Return [x, y] of the center of cell containing provided text 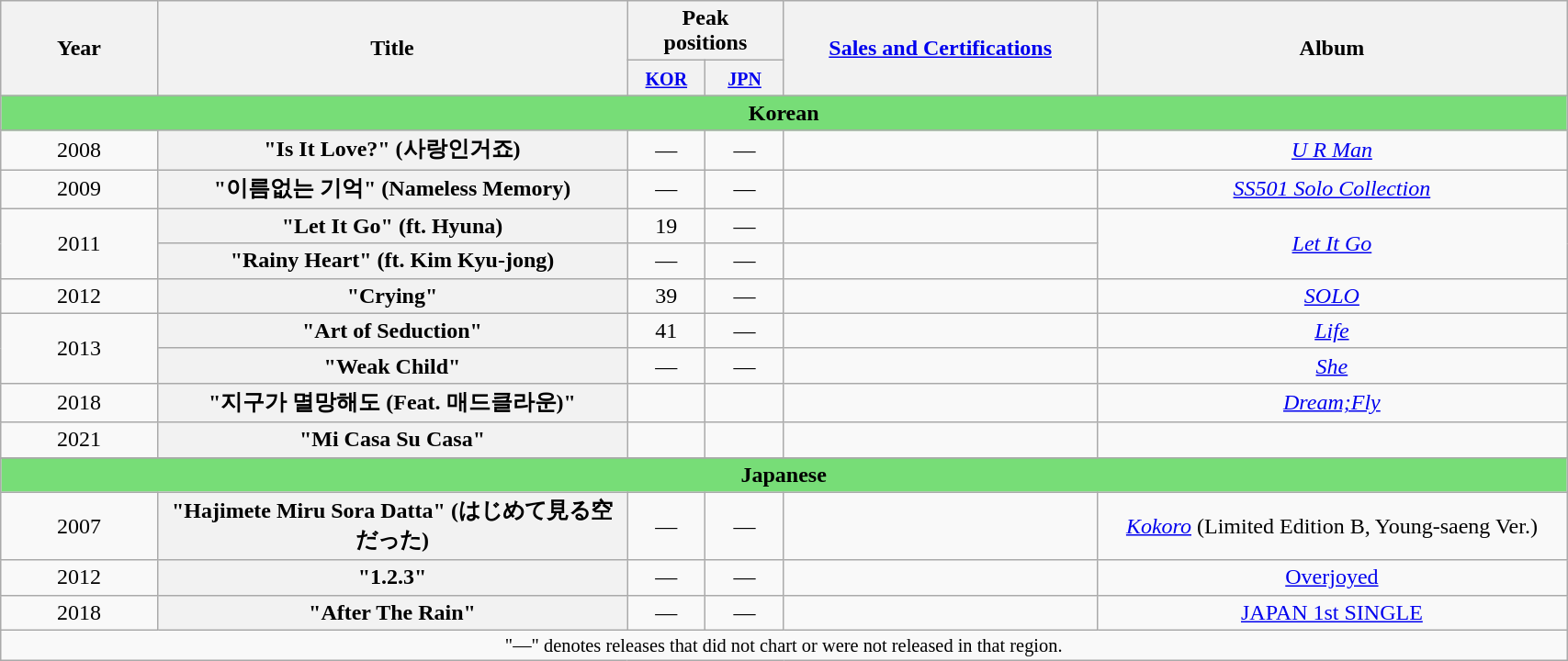
Korean [784, 113]
Peakpositions [705, 31]
2008 [79, 151]
SS501 Solo Collection [1332, 189]
"지구가 멸망해도 (Feat. 매드클라운)" [391, 402]
"Rainy Heart" (ft. Kim Kyu-jong) [391, 261]
"1.2.3" [391, 577]
Kokoro (Limited Edition B, Young-saeng Ver.) [1332, 526]
"Mi Casa Su Casa" [391, 440]
Dream;Fly [1332, 402]
Album [1332, 48]
She [1332, 365]
19 [667, 226]
SOLO [1332, 296]
JPN [744, 78]
"이름없는 기억" (Nameless Memory) [391, 189]
"After The Rain" [391, 612]
KOR [667, 78]
"Crying" [391, 296]
Title [391, 48]
JAPAN 1st SINGLE [1332, 612]
2009 [79, 189]
2011 [79, 243]
2021 [79, 440]
2013 [79, 348]
Overjoyed [1332, 577]
"Art of Seduction" [391, 330]
39 [667, 296]
2007 [79, 526]
"—" denotes releases that did not chart or were not released in that region. [784, 645]
"Weak Child" [391, 365]
"Is It Love?" (사랑인거죠) [391, 151]
"Hajimete Miru Sora Datta" (はじめて見る空だった) [391, 526]
Year [79, 48]
Japanese [784, 475]
Let It Go [1332, 243]
Life [1332, 330]
"Let It Go" (ft. Hyuna) [391, 226]
Sales and Certifications [941, 48]
U R Man [1332, 151]
41 [667, 330]
